Extract the [x, y] coordinate from the center of the cell holding the provided text.  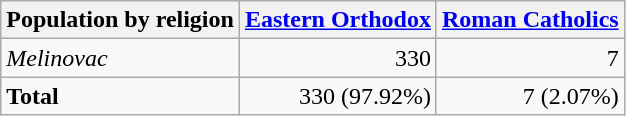
330 (97.92%) [338, 96]
Melinovac [120, 58]
Population by religion [120, 20]
7 (2.07%) [530, 96]
Total [120, 96]
330 [338, 58]
Roman Catholics [530, 20]
Eastern Orthodox [338, 20]
7 [530, 58]
